Determine the [x, y] coordinate at the center of the cell enclosing the given text.  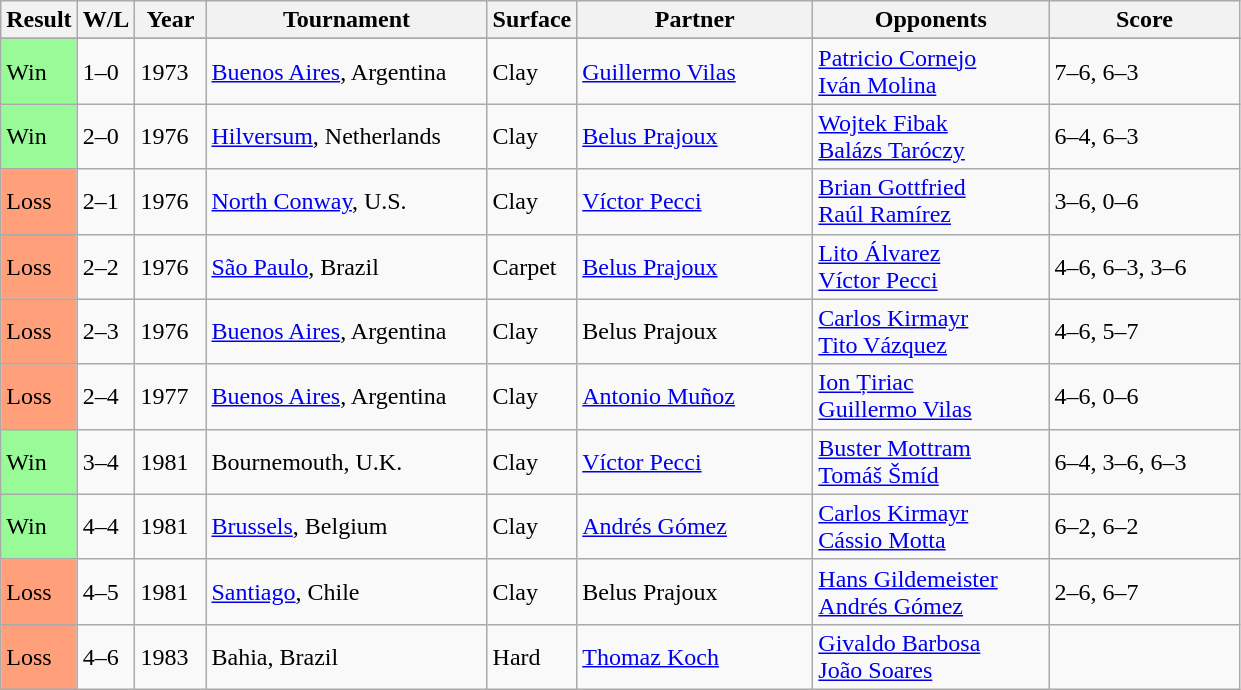
1983 [170, 656]
Surface [532, 20]
3–4 [106, 462]
6–4, 6–3 [1144, 136]
4–5 [106, 592]
Lito Álvarez Víctor Pecci [931, 266]
4–6, 6–3, 3–6 [1144, 266]
Guillermo Vilas [695, 72]
Hans Gildemeister Andrés Gómez [931, 592]
Opponents [931, 20]
1973 [170, 72]
Hilversum, Netherlands [346, 136]
Carlos Kirmayr Tito Vázquez [931, 332]
Ion Țiriac Guillermo Vilas [931, 396]
1977 [170, 396]
Santiago, Chile [346, 592]
W/L [106, 20]
North Conway, U.S. [346, 202]
2–4 [106, 396]
Tournament [346, 20]
Thomaz Koch [695, 656]
6–2, 6–2 [1144, 526]
Carpet [532, 266]
7–6, 6–3 [1144, 72]
Bournemouth, U.K. [346, 462]
Partner [695, 20]
São Paulo, Brazil [346, 266]
Brussels, Belgium [346, 526]
4–6, 0–6 [1144, 396]
Brian Gottfried Raúl Ramírez [931, 202]
Result [39, 20]
2–3 [106, 332]
Wojtek Fibak Balázs Taróczy [931, 136]
1–0 [106, 72]
Givaldo Barbosa João Soares [931, 656]
2–6, 6–7 [1144, 592]
2–1 [106, 202]
Patricio Cornejo Iván Molina [931, 72]
3–6, 0–6 [1144, 202]
Score [1144, 20]
2–2 [106, 266]
Hard [532, 656]
4–6, 5–7 [1144, 332]
4–6 [106, 656]
Bahia, Brazil [346, 656]
6–4, 3–6, 6–3 [1144, 462]
Year [170, 20]
Andrés Gómez [695, 526]
Antonio Muñoz [695, 396]
2–0 [106, 136]
Carlos Kirmayr Cássio Motta [931, 526]
4–4 [106, 526]
Buster Mottram Tomáš Šmíd [931, 462]
